Search for the cell housing the specified text and yield its (X, Y) center coordinate. 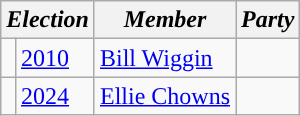
Member (164, 20)
2010 (56, 58)
Ellie Chowns (164, 96)
Party (268, 20)
Bill Wiggin (164, 58)
Election (48, 20)
2024 (56, 96)
